Find where the given text appears and provide that cell's center as [x, y] coordinate. 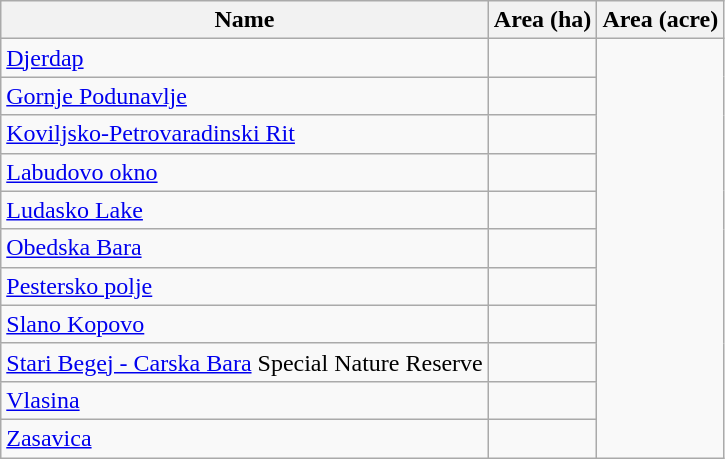
Name [245, 20]
Zasavica [245, 438]
Pestersko polje [245, 286]
Labudovo okno [245, 172]
Vlasina [245, 400]
Area (ha) [542, 20]
Slano Kopovo [245, 324]
Obedska Bara [245, 248]
Stari Begej - Carska Bara Special Nature Reserve [245, 362]
Ludasko Lake [245, 210]
Gornje Podunavlje [245, 96]
Djerdap [245, 58]
Koviljsko-Petrovaradinski Rit [245, 134]
Area (acre) [660, 20]
